For the text-containing cell, return its midpoint in [X, Y] coordinate format. 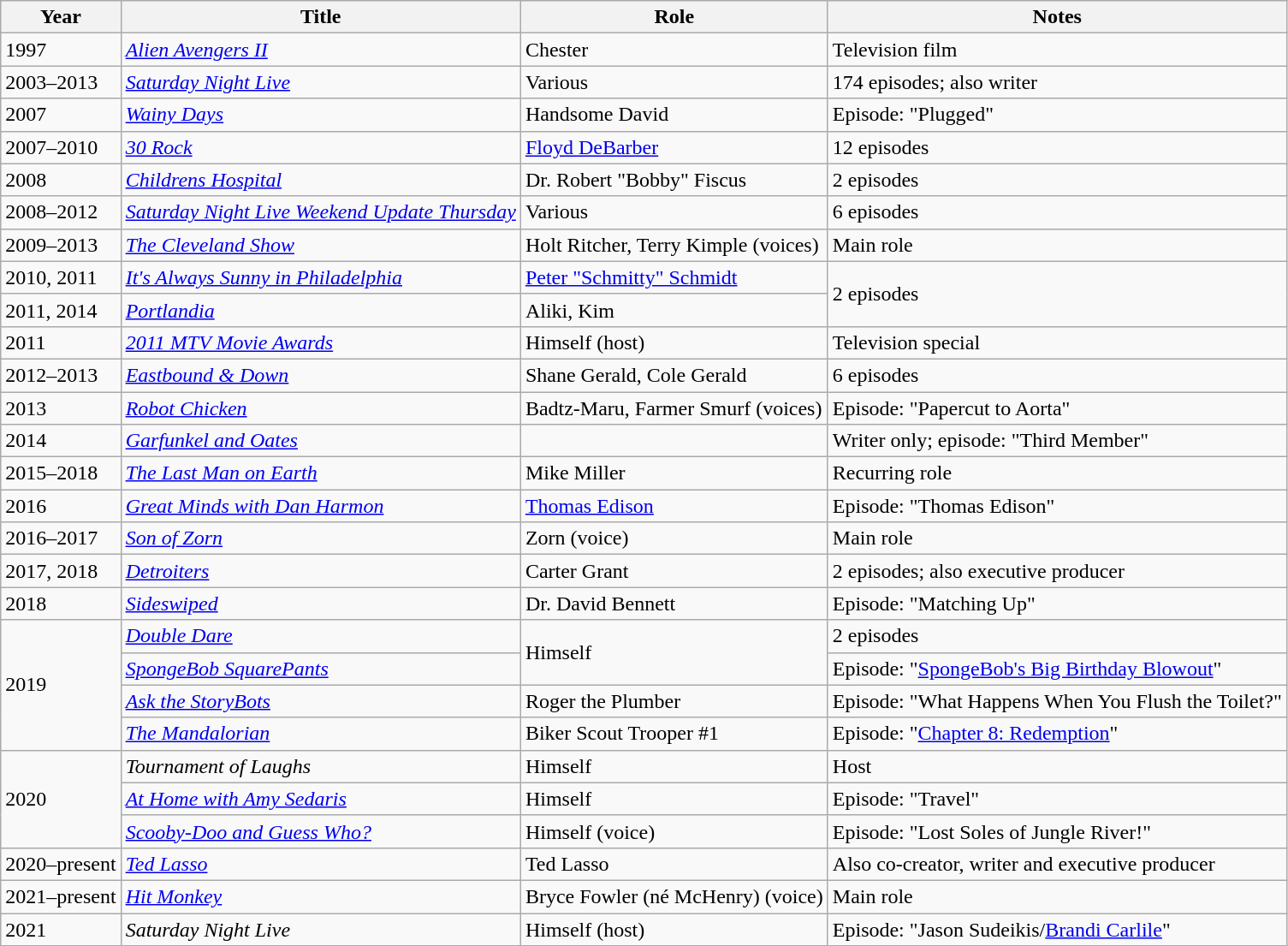
2021 [61, 929]
The Cleveland Show [320, 245]
Floyd DeBarber [674, 147]
Episode: "Chapter 8: Redemption" [1057, 734]
Detroiters [320, 571]
Episode: "Plugged" [1057, 115]
Eastbound & Down [320, 375]
Year [61, 17]
Hit Monkey [320, 896]
2008 [61, 180]
Episode: "Papercut to Aorta" [1057, 408]
Television special [1057, 342]
2003–2013 [61, 82]
SpongeBob SquarePants [320, 669]
Sideswiped [320, 604]
174 episodes; also writer [1057, 82]
Handsome David [674, 115]
2007–2010 [61, 147]
Ask the StoryBots [320, 701]
Himself (voice) [674, 831]
2020–present [61, 864]
Saturday Night Live Weekend Update Thursday [320, 212]
Episode: "Lost Soles of Jungle River!" [1057, 831]
Zorn (voice) [674, 538]
Carter Grant [674, 571]
2007 [61, 115]
Notes [1057, 17]
Holt Ritcher, Terry Kimple (voices) [674, 245]
2011 MTV Movie Awards [320, 342]
Host [1057, 766]
12 episodes [1057, 147]
Wainy Days [320, 115]
Scooby-Doo and Guess Who? [320, 831]
Portlandia [320, 310]
Chester [674, 50]
Roger the Plumber [674, 701]
Television film [1057, 50]
2019 [61, 685]
2014 [61, 441]
Biker Scout Trooper #1 [674, 734]
Dr. Robert "Bobby" Fiscus [674, 180]
Also co-creator, writer and executive producer [1057, 864]
Robot Chicken [320, 408]
2009–2013 [61, 245]
Role [674, 17]
The Mandalorian [320, 734]
Shane Gerald, Cole Gerald [674, 375]
Great Minds with Dan Harmon [320, 506]
30 Rock [320, 147]
2013 [61, 408]
Badtz-Maru, Farmer Smurf (voices) [674, 408]
It's Always Sunny in Philadelphia [320, 277]
At Home with Amy Sedaris [320, 799]
Episode: "Travel" [1057, 799]
Thomas Edison [674, 506]
Garfunkel and Oates [320, 441]
1997 [61, 50]
2017, 2018 [61, 571]
Aliki, Kim [674, 310]
2016–2017 [61, 538]
Writer only; episode: "Third Member" [1057, 441]
2 episodes; also executive producer [1057, 571]
2010, 2011 [61, 277]
2011 [61, 342]
Mike Miller [674, 473]
2018 [61, 604]
Dr. David Bennett [674, 604]
2020 [61, 799]
2012–2013 [61, 375]
2011, 2014 [61, 310]
2008–2012 [61, 212]
The Last Man on Earth [320, 473]
Episode: "Matching Up" [1057, 604]
Title [320, 17]
2015–2018 [61, 473]
Episode: "Thomas Edison" [1057, 506]
Double Dare [320, 636]
2021–present [61, 896]
2016 [61, 506]
Childrens Hospital [320, 180]
Bryce Fowler (né McHenry) (voice) [674, 896]
Episode: "SpongeBob's Big Birthday Blowout" [1057, 669]
Episode: "Jason Sudeikis/Brandi Carlile" [1057, 929]
Recurring role [1057, 473]
Episode: "What Happens When You Flush the Toilet?" [1057, 701]
Alien Avengers II [320, 50]
Son of Zorn [320, 538]
Tournament of Laughs [320, 766]
Peter "Schmitty" Schmidt [674, 277]
